Pinpoint the cell where the given text exists, returning its (x, y) midpoint coordinate. 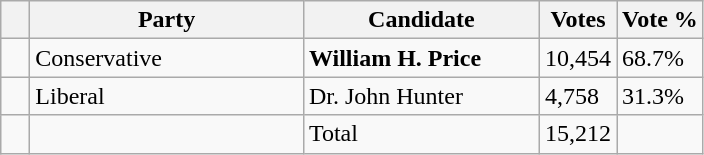
15,212 (578, 134)
Conservative (167, 58)
68.7% (660, 58)
31.3% (660, 96)
Party (167, 20)
Total (421, 134)
Liberal (167, 96)
Votes (578, 20)
Candidate (421, 20)
10,454 (578, 58)
Dr. John Hunter (421, 96)
4,758 (578, 96)
Vote % (660, 20)
William H. Price (421, 58)
